Identify which cell holds the provided text, then report its (X, Y) central coordinate. 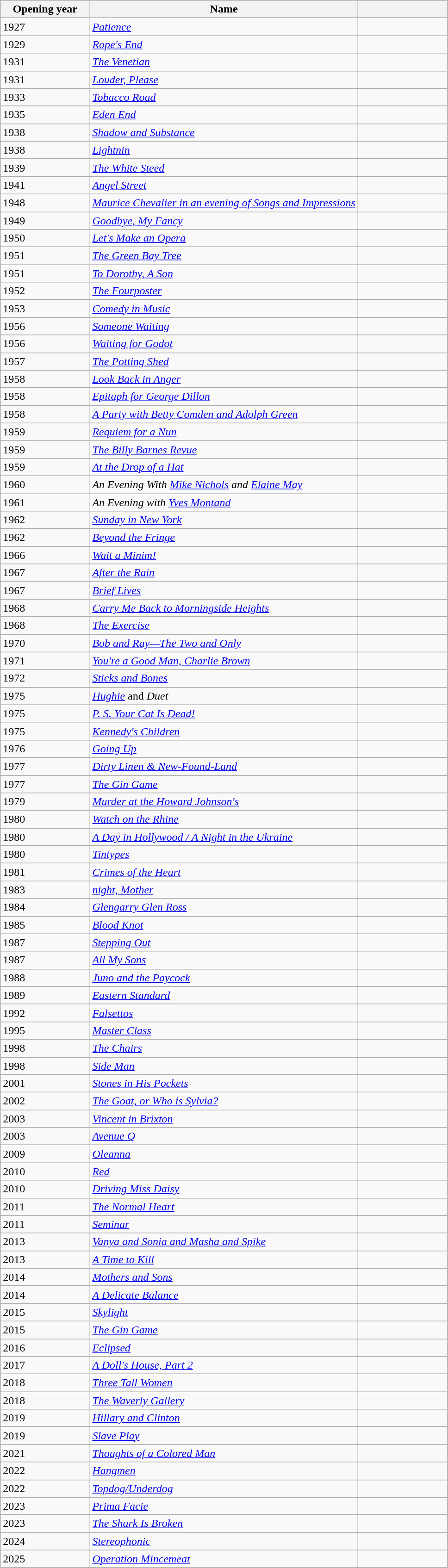
Crimes of the Heart (224, 872)
Louder, Please (224, 80)
Sticks and Bones (224, 678)
Seminar (224, 1224)
2016 (45, 1348)
A Party with Betty Comden and Adolph Green (224, 414)
1995 (45, 1030)
2021 (45, 1453)
Vincent in Brixton (224, 1119)
The Chairs (224, 1048)
Juno and the Paycock (224, 978)
1984 (45, 907)
The Fourposter (224, 291)
1960 (45, 484)
Thoughts of a Colored Man (224, 1453)
Requiem for a Nun (224, 432)
night, Mother (224, 890)
The Exercise (224, 626)
Glengarry Glen Ross (224, 907)
1935 (45, 115)
To Dorothy, A Son (224, 273)
Sunday in New York (224, 520)
Avenue Q (224, 1136)
1989 (45, 995)
Stereophonic (224, 1541)
1939 (45, 167)
A Day in Hollywood / A Night in the Ukraine (224, 837)
The Shark Is Broken (224, 1524)
Blood Knot (224, 925)
Mothers and Sons (224, 1277)
1950 (45, 238)
Prima Facie (224, 1506)
1929 (45, 44)
1941 (45, 185)
1981 (45, 872)
An Evening with Yves Montand (224, 502)
Angel Street (224, 185)
1970 (45, 643)
Slave Play (224, 1436)
Someone Waiting (224, 326)
The White Steed (224, 167)
The Waverly Gallery (224, 1401)
Patience (224, 27)
Side Man (224, 1066)
Three Tall Women (224, 1383)
2002 (45, 1101)
Falsettos (224, 1013)
Let's Make an Opera (224, 238)
Oleanna (224, 1154)
2025 (45, 1559)
1992 (45, 1013)
At the Drop of a Hat (224, 467)
Eastern Standard (224, 995)
Comedy in Music (224, 309)
1957 (45, 361)
Hangmen (224, 1471)
Eclipsed (224, 1348)
Rope's End (224, 44)
Shadow and Substance (224, 132)
Name (224, 9)
Waiting for Godot (224, 344)
Maurice Chevalier in an evening of Songs and Impressions (224, 203)
The Normal Heart (224, 1207)
1952 (45, 291)
The Green Bay Tree (224, 256)
Hughie and Duet (224, 696)
Skylight (224, 1312)
Lightnin (224, 150)
Tintypes (224, 855)
1983 (45, 890)
Eden End (224, 115)
2009 (45, 1154)
Master Class (224, 1030)
The Goat, or Who is Sylvia? (224, 1101)
Beyond the Fringe (224, 538)
The Venetian (224, 62)
Stepping Out (224, 942)
1966 (45, 555)
1971 (45, 661)
After the Rain (224, 573)
1953 (45, 309)
1933 (45, 97)
An Evening With Mike Nichols and Elaine May (224, 484)
1972 (45, 678)
A Delicate Balance (224, 1295)
Topdog/Underdog (224, 1488)
1927 (45, 27)
1976 (45, 749)
Carry Me Back to Morningside Heights (224, 608)
Brief Lives (224, 590)
Going Up (224, 749)
1948 (45, 203)
Red (224, 1171)
Vanya and Sonia and Masha and Spike (224, 1242)
2001 (45, 1084)
Stones in His Pockets (224, 1084)
Tobacco Road (224, 97)
Hillary and Clinton (224, 1418)
2017 (45, 1365)
Kennedy's Children (224, 731)
2024 (45, 1541)
1949 (45, 221)
The Billy Barnes Revue (224, 449)
Look Back in Anger (224, 379)
1988 (45, 978)
1979 (45, 802)
You're a Good Man, Charlie Brown (224, 661)
The Potting Shed (224, 361)
Murder at the Howard Johnson's (224, 802)
Wait a Minim! (224, 555)
1961 (45, 502)
Operation Mincemeat (224, 1559)
P. S. Your Cat Is Dead! (224, 713)
Epitaph for George Dillon (224, 397)
Driving Miss Daisy (224, 1189)
All My Sons (224, 960)
A Doll's House, Part 2 (224, 1365)
Watch on the Rhine (224, 819)
1985 (45, 925)
A Time to Kill (224, 1259)
Bob and Ray—The Two and Only (224, 643)
Dirty Linen & New-Found-Land (224, 766)
Goodbye, My Fancy (224, 221)
Opening year (45, 9)
